Locate the cell with the specified text and output its [x, y] center coordinate. 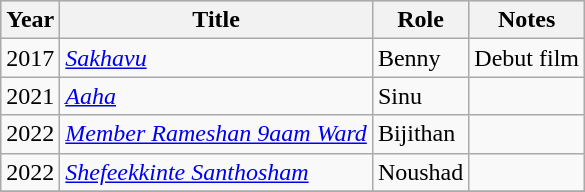
Member Rameshan 9aam Ward [216, 134]
Title [216, 20]
Year [30, 20]
Notes [527, 20]
Debut film [527, 58]
Sakhavu [216, 58]
Aaha [216, 96]
Role [420, 20]
Benny [420, 58]
Shefeekkinte Santhosham [216, 172]
2017 [30, 58]
2021 [30, 96]
Noushad [420, 172]
Sinu [420, 96]
Bijithan [420, 134]
